Identify which cell holds the provided text, then report its [X, Y] central coordinate. 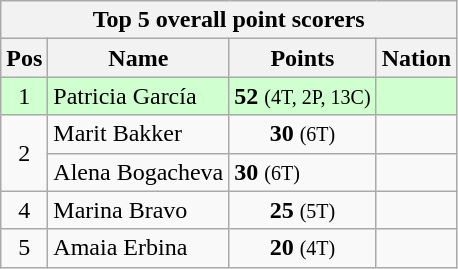
Alena Bogacheva [138, 172]
25 (5T) [302, 210]
Patricia García [138, 96]
Name [138, 58]
Marit Bakker [138, 134]
52 (4T, 2P, 13C) [302, 96]
5 [24, 248]
1 [24, 96]
2 [24, 153]
20 (4T) [302, 248]
Top 5 overall point scorers [229, 20]
Points [302, 58]
Amaia Erbina [138, 248]
Pos [24, 58]
4 [24, 210]
Marina Bravo [138, 210]
Nation [416, 58]
